Search for the cell housing the specified text and yield its [X, Y] center coordinate. 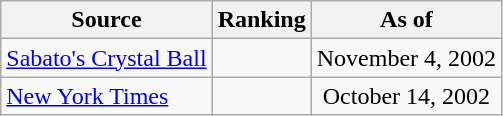
Ranking [262, 20]
Source [106, 20]
October 14, 2002 [406, 96]
Sabato's Crystal Ball [106, 58]
As of [406, 20]
November 4, 2002 [406, 58]
New York Times [106, 96]
